Search for the cell housing the specified text and yield its (x, y) center coordinate. 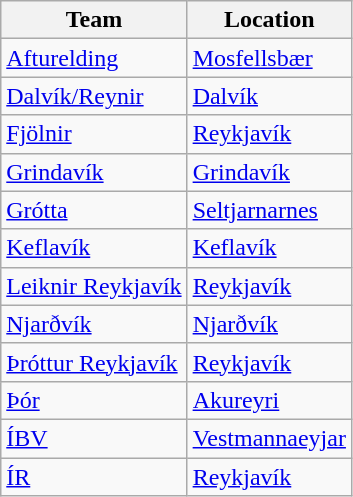
Þróttur Reykjavík (94, 362)
Fjölnir (94, 134)
Seltjarnarnes (269, 210)
ÍR (94, 477)
Leiknir Reykjavík (94, 286)
Dalvík (269, 96)
Grótta (94, 210)
Afturelding (94, 58)
Dalvík/Reynir (94, 96)
Akureyri (269, 400)
ÍBV (94, 438)
Mosfellsbær (269, 58)
Team (94, 20)
Þór (94, 400)
Location (269, 20)
Vestmannaeyjar (269, 438)
